Provide the [x, y] coordinate of the cell's center where the given text is located.  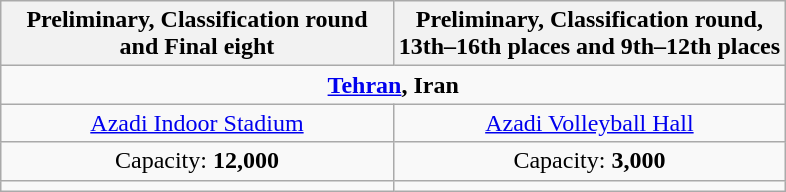
Preliminary, Classification round,13th–16th places and 9th–12th places [589, 34]
Capacity: 3,000 [589, 161]
Tehran, Iran [394, 85]
Capacity: 12,000 [197, 161]
Preliminary, Classification roundand Final eight [197, 34]
Azadi Volleyball Hall [589, 123]
Azadi Indoor Stadium [197, 123]
